Determine the [X, Y] coordinate at the center of the cell enclosing the given text.  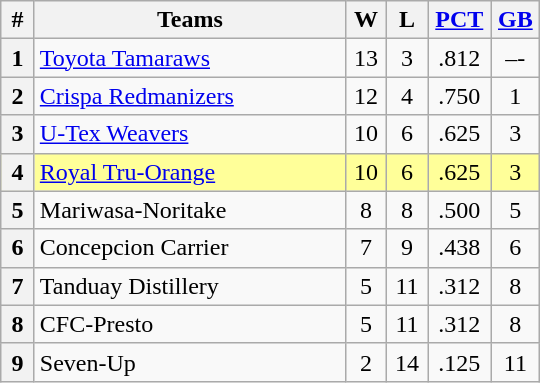
.812 [460, 58]
Toyota Tamaraws [190, 58]
CFC-Presto [190, 324]
.500 [460, 210]
14 [406, 362]
–- [516, 58]
# [18, 20]
U-Tex Weavers [190, 134]
W [366, 20]
L [406, 20]
Teams [190, 20]
Mariwasa-Noritake [190, 210]
.438 [460, 248]
GB [516, 20]
12 [366, 96]
Royal Tru-Orange [190, 172]
.125 [460, 362]
PCT [460, 20]
Crispa Redmanizers [190, 96]
Concepcion Carrier [190, 248]
Seven-Up [190, 362]
.750 [460, 96]
13 [366, 58]
Tanduay Distillery [190, 286]
